Pinpoint the cell where the given text exists, returning its (X, Y) midpoint coordinate. 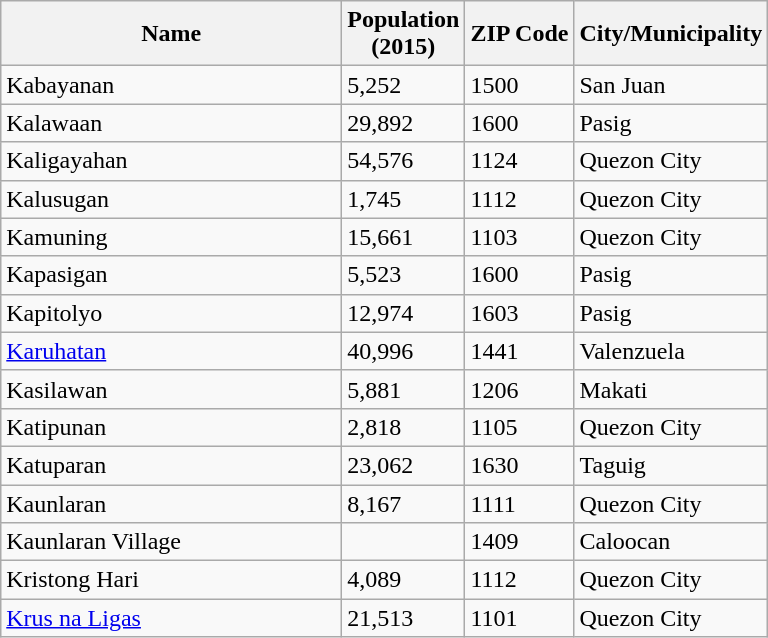
Kapasigan (172, 275)
Name (172, 34)
40,996 (404, 351)
1105 (520, 427)
San Juan (671, 85)
1409 (520, 542)
23,062 (404, 465)
Makati (671, 389)
Taguig (671, 465)
21,513 (404, 618)
Caloocan (671, 542)
1500 (520, 85)
1,745 (404, 199)
1630 (520, 465)
Katuparan (172, 465)
1206 (520, 389)
Kaunlaran Village (172, 542)
15,661 (404, 237)
Valenzuela (671, 351)
Kapitolyo (172, 313)
Karuhatan (172, 351)
54,576 (404, 161)
1603 (520, 313)
Kristong Hari (172, 580)
5,252 (404, 85)
Kaunlaran (172, 503)
Kamuning (172, 237)
Population(2015) (404, 34)
4,089 (404, 580)
City/Municipality (671, 34)
Krus na Ligas (172, 618)
Kalusugan (172, 199)
1124 (520, 161)
Katipunan (172, 427)
12,974 (404, 313)
Kaligayahan (172, 161)
1441 (520, 351)
29,892 (404, 123)
2,818 (404, 427)
1101 (520, 618)
Kasilawan (172, 389)
Kabayanan (172, 85)
5,523 (404, 275)
1103 (520, 237)
8,167 (404, 503)
Kalawaan (172, 123)
1111 (520, 503)
ZIP Code (520, 34)
5,881 (404, 389)
